Determine the [X, Y] coordinate at the center of the cell enclosing the given text.  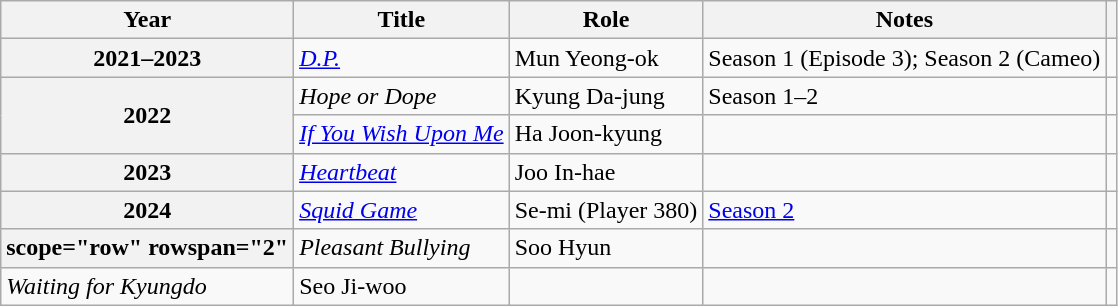
2024 [148, 210]
Waiting for Kyungdo [148, 286]
D.P. [402, 58]
Mun Yeong-ok [606, 58]
Joo In-hae [606, 172]
Ha Joon-kyung [606, 134]
Season 1 (Episode 3); Season 2 (Cameo) [904, 58]
scope="row" rowspan="2" [148, 248]
Seo Ji-woo [402, 286]
2021–2023 [148, 58]
Year [148, 20]
Role [606, 20]
Season 1–2 [904, 96]
Notes [904, 20]
Heartbeat [402, 172]
2023 [148, 172]
Season 2 [904, 210]
Se-mi (Player 380) [606, 210]
Hope or Dope [402, 96]
Kyung Da-jung [606, 96]
If You Wish Upon Me [402, 134]
Title [402, 20]
Squid Game [402, 210]
Pleasant Bullying [402, 248]
2022 [148, 115]
Soo Hyun [606, 248]
